Extract the [X, Y] coordinate from the center of the cell holding the provided text.  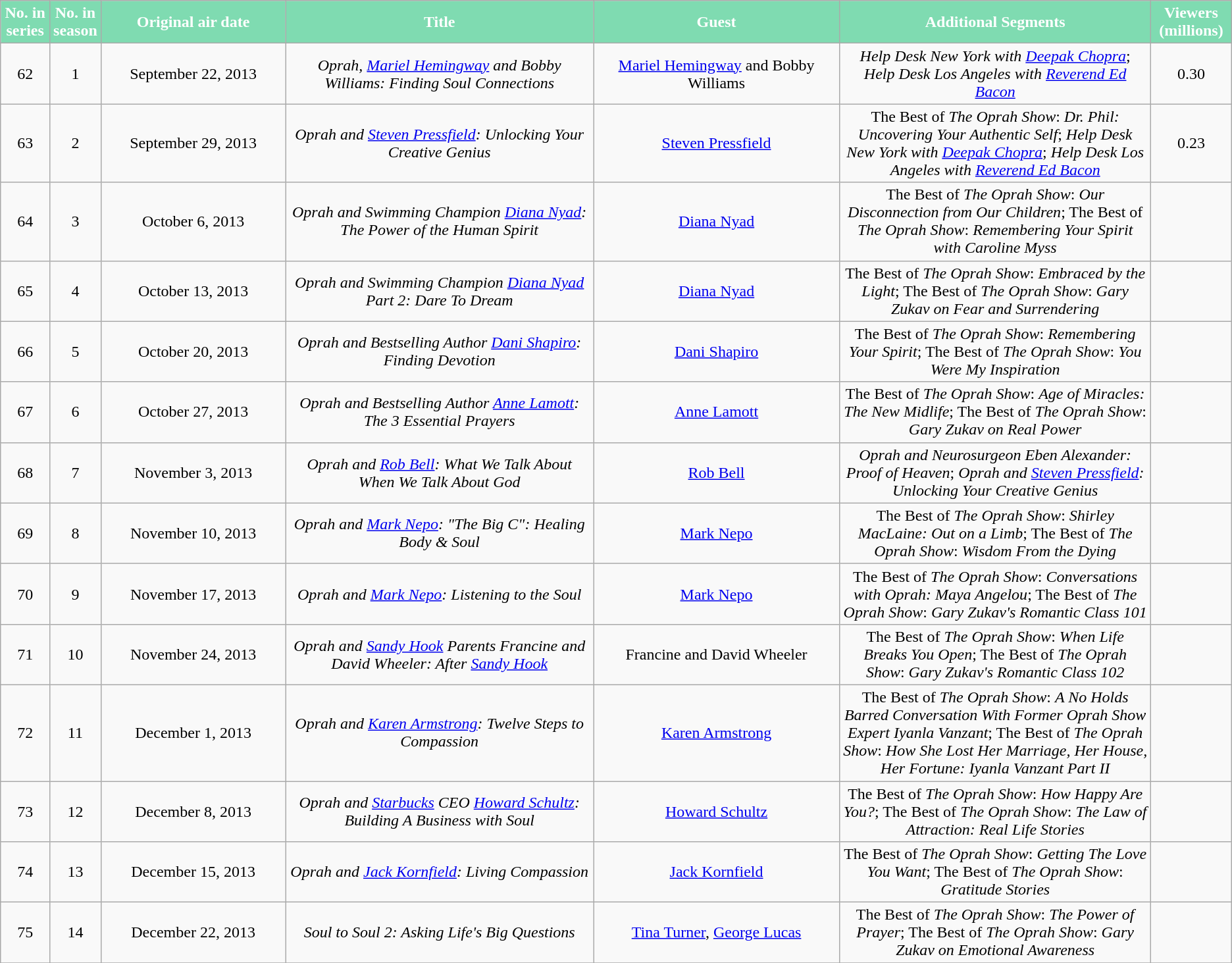
65 [25, 291]
No. inseason [76, 22]
Francine and David Wheeler [717, 654]
Tina Turner, George Lucas [717, 933]
Oprah and Swimming Champion Diana Nyad Part 2: Dare To Dream [440, 291]
64 [25, 221]
The Best of The Oprah Show: Our Disconnection from Our Children; The Best of The Oprah Show: Remembering Your Spirit with Caroline Myss [995, 221]
Help Desk New York with Deepak Chopra; Help Desk Los Angeles with Reverend Ed Bacon [995, 74]
Guest [717, 22]
63 [25, 143]
The Best of The Oprah Show: When Life Breaks You Open; The Best of The Oprah Show: Gary Zukav's Romantic Class 102 [995, 654]
7 [76, 473]
69 [25, 533]
11 [76, 733]
The Best of The Oprah Show: Embraced by the Light; The Best of The Oprah Show: Gary Zukav on Fear and Surrendering [995, 291]
Oprah and Mark Nepo: "The Big C": Healing Body & Soul [440, 533]
9 [76, 594]
Howard Schultz [717, 811]
Oprah and Rob Bell: What We Talk About When We Talk About God [440, 473]
October 13, 2013 [193, 291]
3 [76, 221]
Oprah and Starbucks CEO Howard Schultz: Building A Business with Soul [440, 811]
Viewers (millions) [1191, 22]
December 1, 2013 [193, 733]
0.23 [1191, 143]
The Best of The Oprah Show: Remembering Your Spirit; The Best of The Oprah Show: You Were My Inspiration [995, 351]
November 10, 2013 [193, 533]
Mariel Hemingway and Bobby Williams [717, 74]
Oprah and Swimming Champion Diana Nyad: The Power of the Human Spirit [440, 221]
75 [25, 933]
Karen Armstrong [717, 733]
Rob Bell [717, 473]
Oprah and Sandy Hook Parents Francine and David Wheeler: After Sandy Hook [440, 654]
The Best of The Oprah Show: The Power of Prayer; The Best of The Oprah Show: Gary Zukav on Emotional Awareness [995, 933]
67 [25, 412]
70 [25, 594]
Steven Pressfield [717, 143]
Oprah and Neurosurgeon Eben Alexander: Proof of Heaven; Oprah and Steven Pressfield: Unlocking Your Creative Genius [995, 473]
4 [76, 291]
The Best of The Oprah Show: Getting The Love You Want; The Best of The Oprah Show: Gratitude Stories [995, 872]
November 3, 2013 [193, 473]
Additional Segments [995, 22]
0.30 [1191, 74]
September 29, 2013 [193, 143]
72 [25, 733]
2 [76, 143]
Oprah and Karen Armstrong: Twelve Steps to Compassion [440, 733]
December 22, 2013 [193, 933]
December 15, 2013 [193, 872]
Oprah and Jack Kornfield: Living Compassion [440, 872]
68 [25, 473]
December 8, 2013 [193, 811]
Dani Shapiro [717, 351]
The Best of The Oprah Show: How Happy Are You?; The Best of The Oprah Show: The Law of Attraction: Real Life Stories [995, 811]
Title [440, 22]
10 [76, 654]
5 [76, 351]
13 [76, 872]
Oprah, Mariel Hemingway and Bobby Williams: Finding Soul Connections [440, 74]
September 22, 2013 [193, 74]
November 24, 2013 [193, 654]
October 6, 2013 [193, 221]
The Best of The Oprah Show: Conversations with Oprah: Maya Angelou; The Best of The Oprah Show: Gary Zukav's Romantic Class 101 [995, 594]
71 [25, 654]
12 [76, 811]
Soul to Soul 2: Asking Life's Big Questions [440, 933]
Oprah and Steven Pressfield: Unlocking Your Creative Genius [440, 143]
6 [76, 412]
8 [76, 533]
1 [76, 74]
The Best of The Oprah Show: Age of Miracles: The New Midlife; The Best of The Oprah Show: Gary Zukav on Real Power [995, 412]
November 17, 2013 [193, 594]
Jack Kornfield [717, 872]
October 27, 2013 [193, 412]
74 [25, 872]
Oprah and Bestselling Author Dani Shapiro: Finding Devotion [440, 351]
Oprah and Bestselling Author Anne Lamott: The 3 Essential Prayers [440, 412]
Oprah and Mark Nepo: Listening to the Soul [440, 594]
14 [76, 933]
66 [25, 351]
No. inseries [25, 22]
October 20, 2013 [193, 351]
73 [25, 811]
The Best of The Oprah Show: Shirley MacLaine: Out on a Limb; The Best of The Oprah Show: Wisdom From the Dying [995, 533]
62 [25, 74]
Original air date [193, 22]
Anne Lamott [717, 412]
